Extract the (x, y) coordinate from the center of the cell holding the provided text.  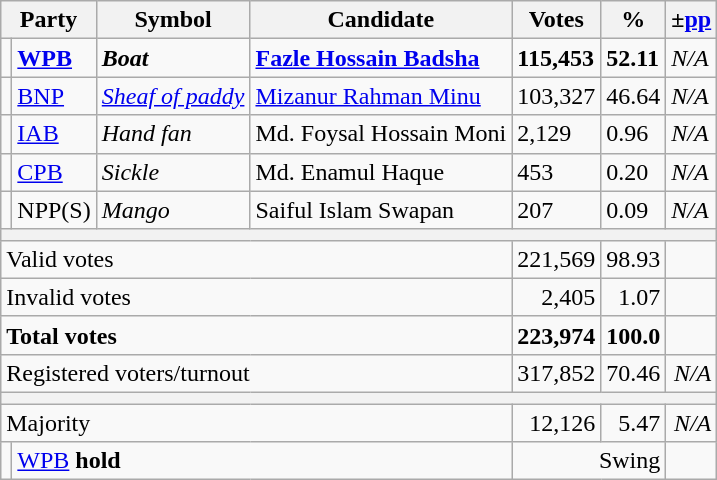
Mizanur Rahman Minu (381, 96)
317,852 (556, 373)
0.09 (634, 210)
2,129 (556, 134)
5.47 (634, 423)
WPB (54, 58)
Symbol (173, 20)
Md. Foysal Hossain Moni (381, 134)
70.46 (634, 373)
453 (556, 172)
Invalid votes (256, 297)
Sickle (173, 172)
221,569 (556, 259)
BNP (54, 96)
% (634, 20)
Party (48, 20)
0.96 (634, 134)
2,405 (556, 297)
Majority (256, 423)
Votes (556, 20)
WPB hold (262, 461)
±pp (692, 20)
223,974 (556, 335)
Hand fan (173, 134)
Valid votes (256, 259)
98.93 (634, 259)
Saiful Islam Swapan (381, 210)
NPP(S) (54, 210)
12,126 (556, 423)
Candidate (381, 20)
CPB (54, 172)
Total votes (256, 335)
1.07 (634, 297)
Md. Enamul Haque (381, 172)
Boat (173, 58)
0.20 (634, 172)
Fazle Hossain Badsha (381, 58)
IAB (54, 134)
Registered voters/turnout (256, 373)
Swing (589, 461)
Sheaf of paddy (173, 96)
Mango (173, 210)
207 (556, 210)
52.11 (634, 58)
115,453 (556, 58)
103,327 (556, 96)
46.64 (634, 96)
100.0 (634, 335)
